Detect which cell encompasses the target text, then output its (x, y) center coordinate. 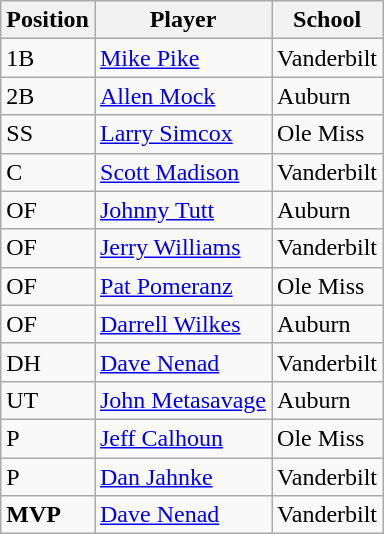
Scott Madison (182, 172)
SS (48, 134)
MVP (48, 515)
1B (48, 58)
Position (48, 20)
Johnny Tutt (182, 210)
Pat Pomeranz (182, 286)
Mike Pike (182, 58)
Jeff Calhoun (182, 438)
School (328, 20)
DH (48, 362)
UT (48, 400)
John Metasavage (182, 400)
Allen Mock (182, 96)
Dan Jahnke (182, 477)
C (48, 172)
Larry Simcox (182, 134)
Player (182, 20)
Darrell Wilkes (182, 324)
2B (48, 96)
Jerry Williams (182, 248)
